From the cell containing the given text, extract its center point as [X, Y] coordinate. 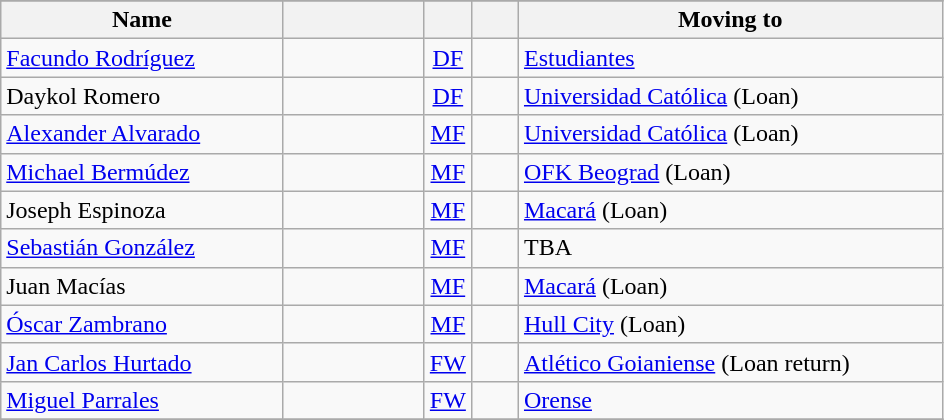
Juan Macías [142, 286]
OFK Beograd (Loan) [730, 172]
Michael Bermúdez [142, 172]
Óscar Zambrano [142, 324]
Hull City (Loan) [730, 324]
Alexander Alvarado [142, 134]
Joseph Espinoza [142, 210]
Name [142, 20]
TBA [730, 248]
Estudiantes [730, 58]
Orense [730, 400]
Atlético Goianiense (Loan return) [730, 362]
Jan Carlos Hurtado [142, 362]
Miguel Parrales [142, 400]
Daykol Romero [142, 96]
Moving to [730, 20]
Sebastián González [142, 248]
Facundo Rodríguez [142, 58]
